Output the (x, y) coordinate of the center of the cell containing the given text.  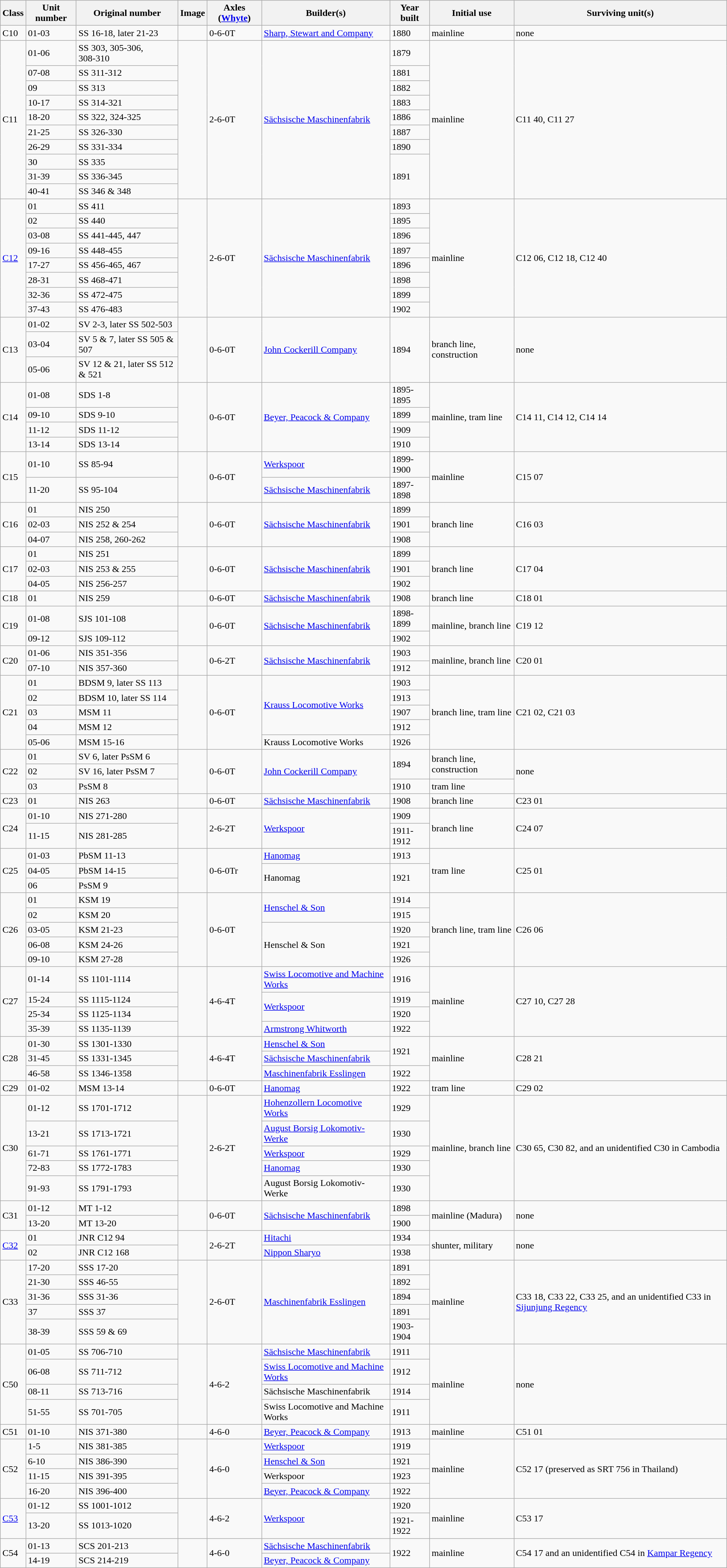
SDS 1-8 (127, 395)
Axles (Whyte) (234, 13)
NIS 371-380 (127, 1432)
NIS 357-360 (127, 668)
SS 440 (127, 221)
C30 (13, 1148)
C52 17 (preserved as SRT 756 in Thailand) (620, 1469)
SS 313 (127, 88)
SS 701-705 (127, 1412)
KSM 24-26 (127, 944)
SS 1346-1358 (127, 1073)
MSM 12 (127, 727)
C14 (13, 417)
1915 (410, 915)
PbSM 11-13 (127, 856)
C19 (13, 626)
NIS 259 (127, 598)
SS 411 (127, 206)
C54 (13, 1553)
C10 (13, 33)
37 (51, 1312)
72-83 (51, 1168)
1938 (410, 1252)
MT 1-12 (127, 1208)
1880 (410, 33)
C23 (13, 801)
NIS 256-257 (127, 584)
SS 1331-1345 (127, 1059)
shunter, military (471, 1245)
mainline, tram line (471, 417)
1895-1895 (410, 395)
SV 5 & 7, later SS 505 & 507 (127, 344)
NIS 258, 260-262 (127, 539)
C20 (13, 661)
Sharp, Stewart and Company (326, 33)
1883 (410, 103)
0-6-2T (234, 661)
SS 448-455 (127, 250)
PsSM 8 (127, 786)
NIS 386-390 (127, 1461)
JNR C12 168 (127, 1252)
C53 (13, 1518)
38-39 (51, 1332)
11-12 (51, 429)
MSM 11 (127, 712)
37-43 (51, 309)
51-55 (51, 1412)
15-24 (51, 999)
C21 02, C21 03 (620, 712)
SSS 17-20 (127, 1267)
NIS 271-280 (127, 816)
1887 (410, 132)
C29 02 (620, 1088)
C33 18, C33 22, C33 25, and an unidentified C33 in Sijunjung Regency (620, 1302)
1923 (410, 1476)
Class (13, 13)
31-45 (51, 1059)
03-08 (51, 236)
C22 (13, 772)
C32 (13, 1245)
1893 (410, 206)
SS 1013-1020 (127, 1525)
01-30 (51, 1044)
Hitachi (326, 1238)
03-05 (51, 930)
01-14 (51, 979)
SS 706-710 (127, 1352)
SS 314-321 (127, 103)
BDSM 9, later SS 113 (127, 683)
06 (51, 885)
SS 1791-1793 (127, 1188)
C13 (13, 349)
SS 472-475 (127, 295)
C50 (13, 1384)
07-10 (51, 668)
C15 07 (620, 477)
SS 326-330 (127, 132)
C17 04 (620, 569)
1892 (410, 1282)
C51 01 (620, 1432)
Year built (410, 13)
mainline (Madura) (471, 1215)
C26 06 (620, 930)
NIS 391-395 (127, 1476)
35-39 (51, 1029)
C28 (13, 1059)
SS 1761-1771 (127, 1153)
6-10 (51, 1461)
NIS 281-285 (127, 836)
SDS 9-10 (127, 415)
14-19 (51, 1561)
C29 (13, 1088)
SV 16, later PsSM 7 (127, 772)
NIS 250 (127, 510)
1903-1904 (410, 1332)
1916 (410, 979)
1907 (410, 712)
SS 85-94 (127, 464)
Nippon Sharyo (326, 1252)
SS 476-483 (127, 309)
SS 1125-1134 (127, 1014)
21-30 (51, 1282)
C24 07 (620, 829)
C11 40, C11 27 (620, 120)
13-21 (51, 1133)
C20 01 (620, 661)
NIS 351-356 (127, 653)
1897-1898 (410, 489)
KSM 21-23 (127, 930)
11-20 (51, 489)
SSS 37 (127, 1312)
61-71 (51, 1153)
C18 01 (620, 598)
C12 06, C12 18, C12 40 (620, 258)
C52 (13, 1469)
SSS 46-55 (127, 1282)
SS 1135-1139 (127, 1029)
1921-1922 (410, 1525)
SSS 31-36 (127, 1297)
C30 65, C30 82, and an unidentified C30 in Cambodia (620, 1148)
C54 17 and an unidentified C54 in Kampar Regency (620, 1553)
0-6-0Tr (234, 871)
1886 (410, 117)
08-11 (51, 1392)
SS 311-312 (127, 73)
SS 1713-1721 (127, 1133)
SS 16-18, later 21-23 (127, 33)
16-20 (51, 1491)
C51 (13, 1432)
KSM 20 (127, 915)
31-39 (51, 176)
26-29 (51, 147)
BDSM 10, later SS 114 (127, 697)
MSM 13-14 (127, 1088)
C53 17 (620, 1518)
NIS 396-400 (127, 1491)
C25 (13, 871)
SS 441-445, 447 (127, 236)
04 (51, 727)
SJS 109-112 (127, 638)
46-58 (51, 1073)
C25 01 (620, 871)
C14 11, C14 12, C14 14 (620, 417)
Unit number (51, 13)
C27 10, C27 28 (620, 1001)
1882 (410, 88)
C21 (13, 712)
Original number (127, 13)
C19 12 (620, 626)
SS 1115-1124 (127, 999)
SS 95-104 (127, 489)
SS 1001-1012 (127, 1505)
1879 (410, 53)
09-12 (51, 638)
SSS 59 & 69 (127, 1332)
1898-1899 (410, 618)
MSM 15-16 (127, 742)
1934 (410, 1238)
SS 456-465, 467 (127, 265)
25-34 (51, 1014)
1897 (410, 250)
1895 (410, 221)
SS 335 (127, 162)
SCS 201-213 (127, 1546)
SS 468-471 (127, 280)
NIS 252 & 254 (127, 525)
SJS 101-108 (127, 618)
C17 (13, 569)
C31 (13, 1215)
SS 1772-1783 (127, 1168)
SS 713-716 (127, 1392)
SS 711-712 (127, 1372)
91-93 (51, 1188)
Initial use (471, 13)
SV 6, later PsSM 6 (127, 757)
SS 1101-1114 (127, 979)
Builder(s) (326, 13)
01-13 (51, 1546)
03-04 (51, 344)
C26 (13, 930)
PsSM 9 (127, 885)
Armstrong Whitworth (326, 1029)
40-41 (51, 191)
Hohenzollern Locomotive Works (326, 1108)
1-5 (51, 1446)
1900 (410, 1223)
JNR C12 94 (127, 1238)
1911-1912 (410, 836)
Surviving unit(s) (620, 13)
SS 331-334 (127, 147)
KSM 19 (127, 900)
32-36 (51, 295)
SS 1701-1712 (127, 1108)
SS 322, 324-325 (127, 117)
C33 (13, 1302)
17-20 (51, 1267)
KSM 27-28 (127, 959)
NIS 381-385 (127, 1446)
SDS 13-14 (127, 444)
18-20 (51, 117)
1890 (410, 147)
C11 (13, 120)
21-25 (51, 132)
C23 01 (620, 801)
SDS 11-12 (127, 429)
C18 (13, 598)
09 (51, 88)
SS 346 & 348 (127, 191)
13-14 (51, 444)
SS 303, 305-306,308-310 (127, 53)
NIS 253 & 255 (127, 569)
SV 12 & 21, later SS 512 & 521 (127, 370)
NIS 251 (127, 554)
PbSM 14-15 (127, 871)
17-27 (51, 265)
C16 (13, 525)
28-31 (51, 280)
C16 03 (620, 525)
31-36 (51, 1297)
C28 21 (620, 1059)
SS 1301-1330 (127, 1044)
1881 (410, 73)
SCS 214-219 (127, 1561)
01-05 (51, 1352)
SS 336-345 (127, 176)
04-07 (51, 539)
30 (51, 162)
C12 (13, 258)
C15 (13, 477)
C24 (13, 829)
1899-1900 (410, 464)
MT 13-20 (127, 1223)
09-16 (51, 250)
10-17 (51, 103)
Image (193, 13)
NIS 263 (127, 801)
C27 (13, 1001)
07-08 (51, 73)
SV 2-3, later SS 502-503 (127, 324)
